Extract the [x, y] coordinate from the center of the cell holding the provided text.  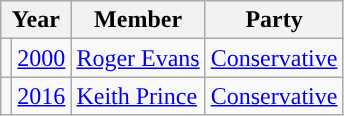
Member [138, 20]
Party [274, 20]
Year [36, 20]
2000 [42, 58]
Keith Prince [138, 96]
Roger Evans [138, 58]
2016 [42, 96]
